Provide the [x, y] coordinate of the cell's center where the given text is located.  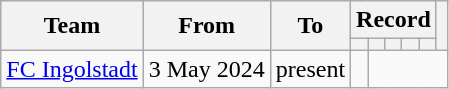
To [310, 26]
3 May 2024 [206, 69]
Record [394, 20]
From [206, 26]
Team [72, 26]
FC Ingolstadt [72, 69]
present [310, 69]
